Provide the [x, y] coordinate of the cell's center where the given text is located.  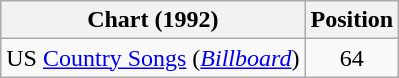
64 [352, 58]
US Country Songs (Billboard) [153, 58]
Chart (1992) [153, 20]
Position [352, 20]
